Scan for the cell matching the given text and deliver its [X, Y] coordinate at center. 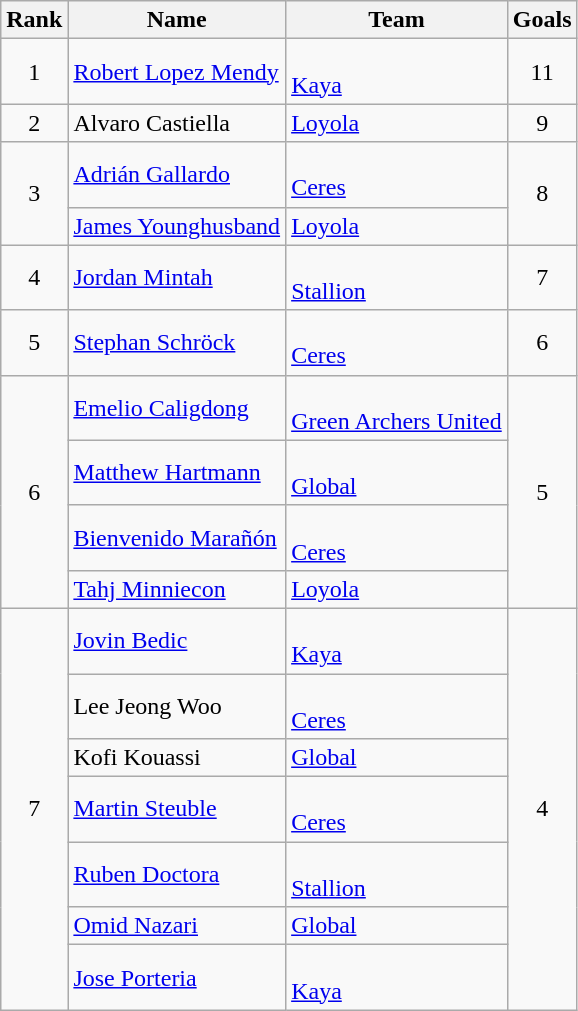
Emelio Caligdong [177, 408]
Robert Lopez Mendy [177, 72]
Stephan Schröck [177, 342]
1 [34, 72]
Jordan Mintah [177, 278]
Martin Steuble [177, 810]
James Younghusband [177, 226]
11 [542, 72]
Rank [34, 20]
Name [177, 20]
Omid Nazari [177, 926]
Jose Porteria [177, 978]
Tahj Minniecon [177, 589]
Jovin Bedic [177, 640]
Matthew Hartmann [177, 472]
Ruben Doctora [177, 874]
Goals [542, 20]
Kofi Kouassi [177, 758]
3 [34, 194]
Bienvenido Marañón [177, 538]
Alvaro Castiella [177, 123]
2 [34, 123]
Lee Jeong Woo [177, 706]
Green Archers United [397, 408]
8 [542, 194]
Team [397, 20]
9 [542, 123]
Adrián Gallardo [177, 174]
